Pinpoint the cell where the given text exists, returning its (x, y) midpoint coordinate. 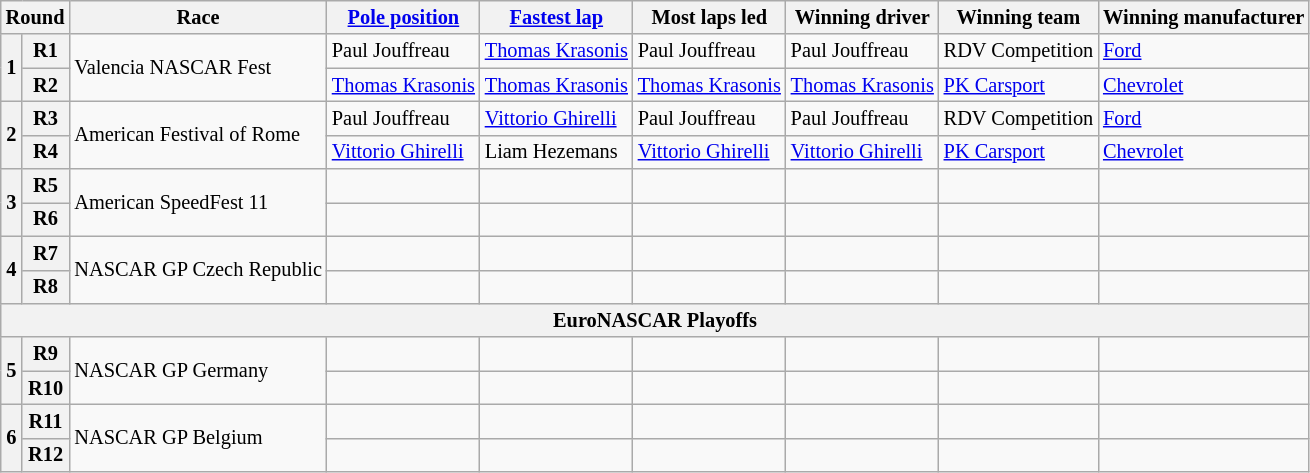
Fastest lap (556, 17)
R1 (46, 51)
NASCAR GP Czech Republic (198, 270)
4 (12, 270)
Winning manufacturer (1204, 17)
R10 (46, 388)
Round (36, 17)
R11 (46, 421)
R8 (46, 287)
R9 (46, 354)
Pole position (404, 17)
5 (12, 370)
3 (12, 202)
Winning team (1018, 17)
Most laps led (710, 17)
R6 (46, 219)
EuroNASCAR Playoffs (656, 320)
Race (198, 17)
R12 (46, 455)
R4 (46, 152)
American SpeedFest 11 (198, 202)
R2 (46, 85)
Valencia NASCAR Fest (198, 68)
R3 (46, 118)
R5 (46, 186)
2 (12, 134)
Liam Hezemans (556, 152)
6 (12, 438)
Winning driver (862, 17)
NASCAR GP Germany (198, 370)
NASCAR GP Belgium (198, 438)
1 (12, 68)
R7 (46, 253)
American Festival of Rome (198, 134)
